Search for the cell housing the specified text and yield its (X, Y) center coordinate. 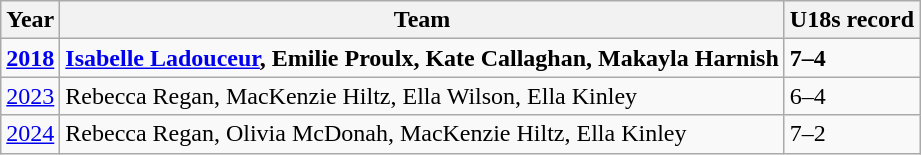
Rebecca Regan, Olivia McDonah, MacKenzie Hiltz, Ella Kinley (422, 134)
7–2 (852, 134)
2018 (30, 58)
Year (30, 20)
7–4 (852, 58)
Isabelle Ladouceur, Emilie Proulx, Kate Callaghan, Makayla Harnish (422, 58)
Rebecca Regan, MacKenzie Hiltz, Ella Wilson, Ella Kinley (422, 96)
2023 (30, 96)
Team (422, 20)
U18s record (852, 20)
6–4 (852, 96)
2024 (30, 134)
